Locate the cell with the specified text and output its [X, Y] center coordinate. 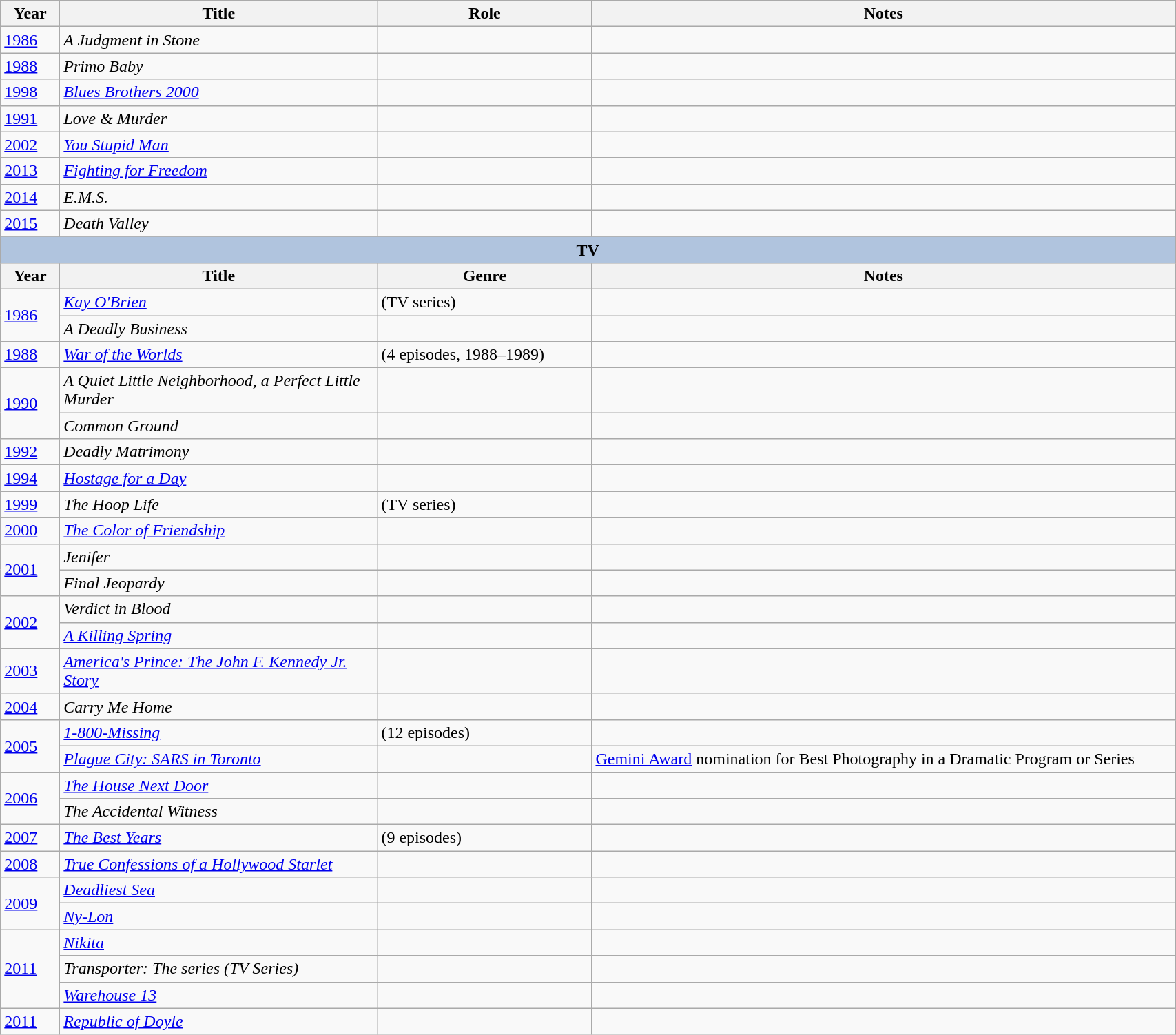
(4 episodes, 1988–1989) [485, 355]
A Judgment in Stone [219, 40]
(12 episodes) [485, 732]
2006 [30, 798]
True Confessions of a Hollywood Starlet [219, 864]
Warehouse 13 [219, 995]
Carry Me Home [219, 706]
The Accidental Witness [219, 812]
The House Next Door [219, 785]
Death Valley [219, 223]
Verdict in Blood [219, 609]
Republic of Doyle [219, 1021]
1991 [30, 119]
2007 [30, 838]
You Stupid Man [219, 145]
Nikita [219, 943]
Jenifer [219, 557]
Genre [485, 276]
Love & Murder [219, 119]
1992 [30, 452]
Deadly Matrimony [219, 452]
The Best Years [219, 838]
2005 [30, 746]
2014 [30, 197]
Kay O'Brien [219, 302]
Blues Brothers 2000 [219, 92]
Hostage for a Day [219, 478]
E.M.S. [219, 197]
2015 [30, 223]
1999 [30, 504]
Primo Baby [219, 66]
2009 [30, 903]
TV [588, 249]
2003 [30, 671]
1998 [30, 92]
2008 [30, 864]
2001 [30, 570]
1990 [30, 404]
Role [485, 14]
Plague City: SARS in Toronto [219, 759]
2000 [30, 531]
1994 [30, 478]
The Color of Friendship [219, 531]
A Quiet Little Neighborhood, a Perfect Little Murder [219, 390]
A Deadly Business [219, 329]
Gemini Award nomination for Best Photography in a Dramatic Program or Series [883, 759]
Deadliest Sea [219, 890]
Final Jeopardy [219, 583]
(9 episodes) [485, 838]
1-800-Missing [219, 732]
America's Prince: The John F. Kennedy Jr. Story [219, 671]
War of the Worlds [219, 355]
Common Ground [219, 426]
Fighting for Freedom [219, 171]
2013 [30, 171]
2004 [30, 706]
The Hoop Life [219, 504]
Ny-Lon [219, 916]
A Killing Spring [219, 635]
Transporter: The series (TV Series) [219, 969]
